Identify which cell holds the provided text, then report its (x, y) central coordinate. 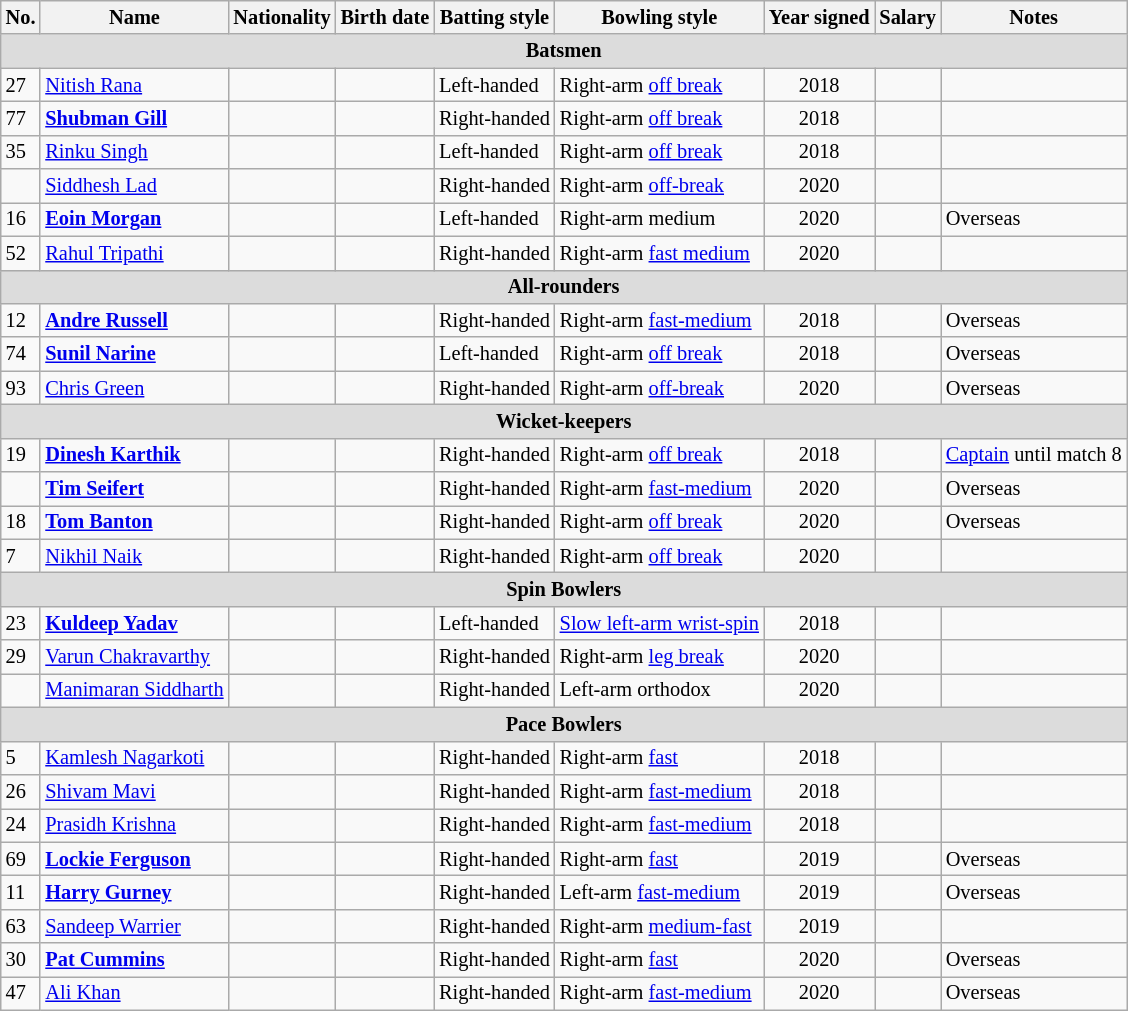
27 (21, 85)
Batsmen (564, 51)
Siddhesh Lad (134, 186)
Andre Russell (134, 320)
63 (21, 926)
Spin Bowlers (564, 589)
7 (21, 556)
Birth date (386, 17)
Nikhil Naik (134, 556)
Slow left-arm wrist-spin (660, 623)
Bowling style (660, 17)
Harry Gurney (134, 892)
Ali Khan (134, 993)
Left-arm fast-medium (660, 892)
Chris Green (134, 388)
Sandeep Warrier (134, 926)
Right-arm leg break (660, 657)
16 (21, 219)
69 (21, 859)
Kuldeep Yadav (134, 623)
Right-arm medium-fast (660, 926)
Captain until match 8 (1034, 455)
Tim Seifert (134, 489)
18 (21, 522)
12 (21, 320)
Prasidh Krishna (134, 825)
24 (21, 825)
52 (21, 253)
Kamlesh Nagarkoti (134, 758)
Wicket-keepers (564, 421)
All-rounders (564, 287)
26 (21, 791)
23 (21, 623)
Manimaran Siddharth (134, 690)
Right-arm medium (660, 219)
Varun Chakravarthy (134, 657)
11 (21, 892)
19 (21, 455)
Salary (907, 17)
93 (21, 388)
Lockie Ferguson (134, 859)
Right-arm fast medium (660, 253)
Left-arm orthodox (660, 690)
Nationality (282, 17)
Year signed (820, 17)
Pat Cummins (134, 960)
Pace Bowlers (564, 724)
Rahul Tripathi (134, 253)
No. (21, 17)
Shubman Gill (134, 118)
Sunil Narine (134, 354)
47 (21, 993)
Batting style (494, 17)
Shivam Mavi (134, 791)
77 (21, 118)
Nitish Rana (134, 85)
Rinku Singh (134, 152)
Name (134, 17)
35 (21, 152)
Dinesh Karthik (134, 455)
30 (21, 960)
Eoin Morgan (134, 219)
74 (21, 354)
Notes (1034, 17)
Tom Banton (134, 522)
5 (21, 758)
29 (21, 657)
